Pinpoint the cell where the given text exists, returning its (X, Y) midpoint coordinate. 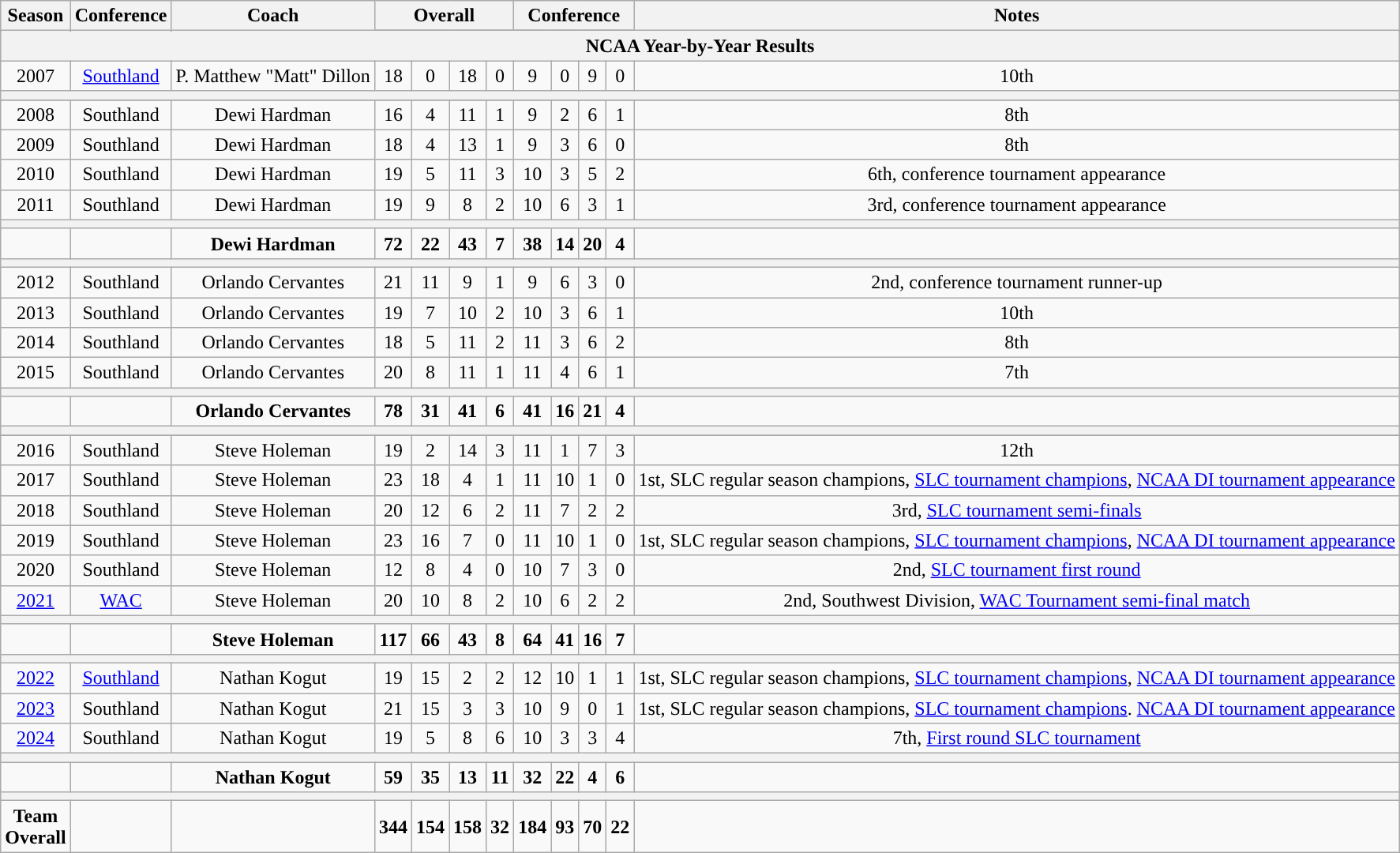
WAC (121, 600)
78 (393, 411)
3rd, conference tournament appearance (1017, 205)
Notes (1017, 16)
2013 (36, 312)
6th, conference tournament appearance (1017, 175)
35 (430, 777)
2023 (36, 708)
93 (565, 826)
38 (532, 243)
2008 (36, 115)
2nd, SLC tournament first round (1017, 570)
2021 (36, 600)
TeamOverall (36, 826)
Overall (444, 16)
2010 (36, 175)
7th (1017, 373)
P. Matthew "Matt" Dillon (273, 76)
2012 (36, 282)
66 (430, 639)
2019 (36, 540)
12th (1017, 450)
7th, First round SLC tournament (1017, 738)
2015 (36, 373)
117 (393, 639)
2017 (36, 480)
344 (393, 826)
2022 (36, 678)
2024 (36, 738)
2016 (36, 450)
31 (430, 411)
154 (430, 826)
70 (592, 826)
2011 (36, 205)
2009 (36, 145)
2018 (36, 510)
NCAA Year-by-Year Results (700, 46)
Season (36, 16)
158 (467, 826)
184 (532, 826)
2020 (36, 570)
2nd, Southwest Division, WAC Tournament semi-final match (1017, 600)
2nd, conference tournament runner-up (1017, 282)
Coach (273, 16)
1st, SLC regular season champions, SLC tournament champions. NCAA DI tournament appearance (1017, 708)
72 (393, 243)
2014 (36, 343)
2007 (36, 76)
64 (532, 639)
3rd, SLC tournament semi-finals (1017, 510)
59 (393, 777)
